Pinpoint the cell where the given text exists, returning its [X, Y] midpoint coordinate. 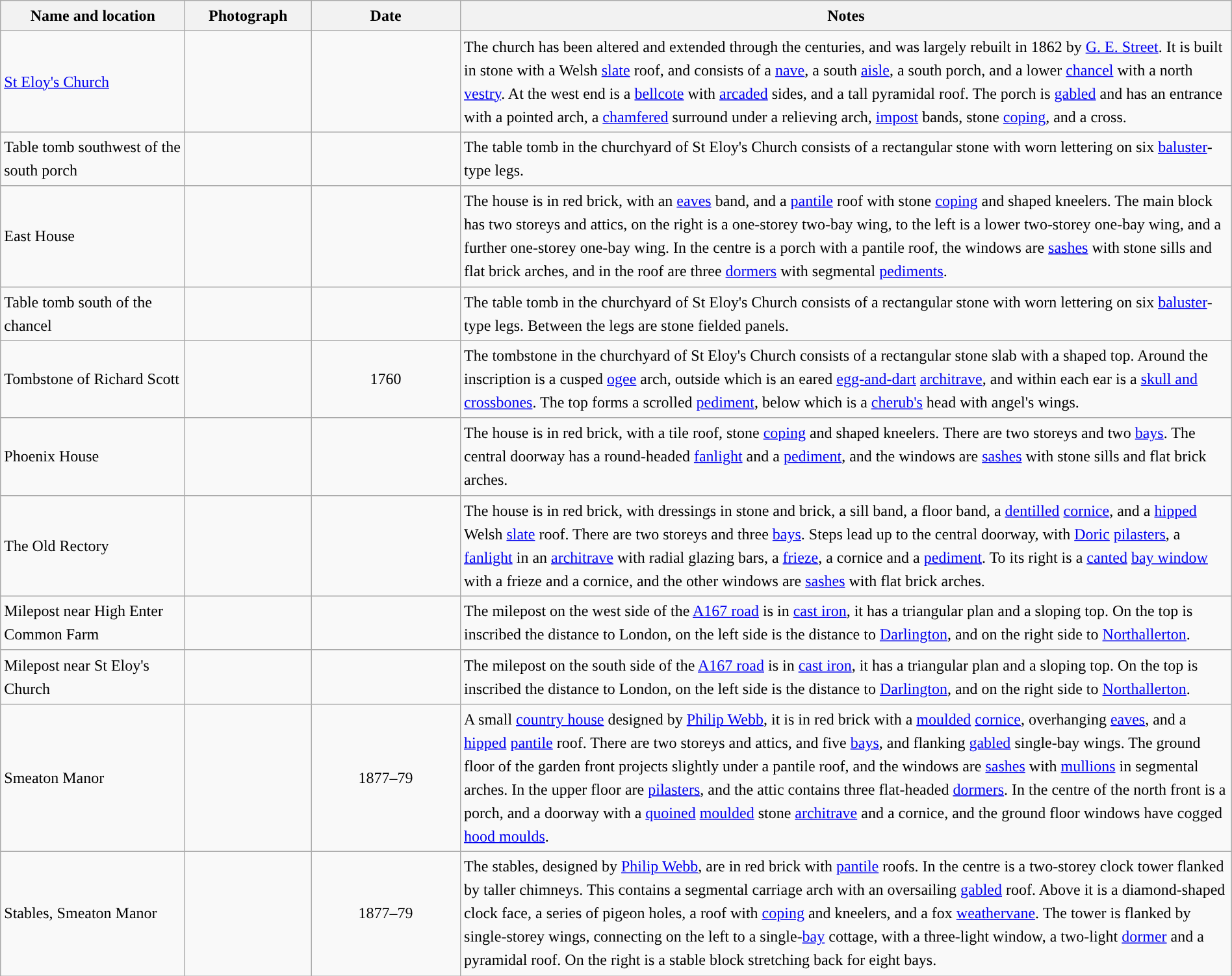
Name and location [93, 16]
Photograph [248, 16]
Table tomb south of the chancel [93, 313]
The Old Rectory [93, 546]
Milepost near High Enter Common Farm [93, 623]
Tombstone of Richard Scott [93, 379]
The table tomb in the churchyard of St Eloy's Church consists of a rectangular stone with worn lettering on six baluster-type legs. [846, 159]
St Eloy's Church [93, 82]
Date [386, 16]
Smeaton Manor [93, 777]
Table tomb southwest of the south porch [93, 159]
Stables, Smeaton Manor [93, 914]
East House [93, 237]
Phoenix House [93, 456]
1760 [386, 379]
Milepost near St Eloy's Church [93, 677]
Notes [846, 16]
